For the text-containing cell, return its midpoint in [X, Y] coordinate format. 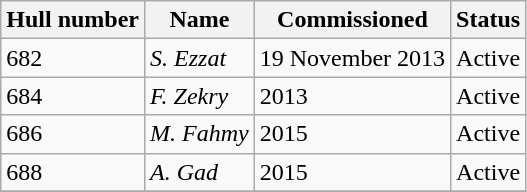
A. Gad [200, 172]
682 [73, 58]
M. Fahmy [200, 134]
Name [200, 20]
F. Zekry [200, 96]
Status [488, 20]
19 November 2013 [352, 58]
Commissioned [352, 20]
684 [73, 96]
Hull number [73, 20]
2013 [352, 96]
688 [73, 172]
S. Ezzat [200, 58]
686 [73, 134]
